Capture the cell that displays the provided text and extract its (x, y) central coordinate. 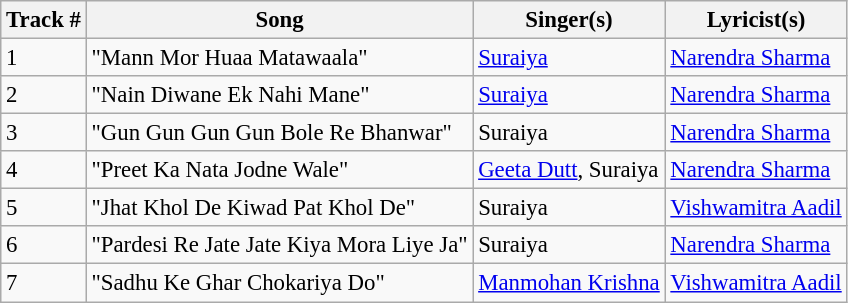
4 (44, 170)
2 (44, 95)
Track # (44, 20)
"Jhat Khol De Kiwad Pat Khol De" (280, 208)
3 (44, 133)
6 (44, 245)
Lyricist(s) (756, 20)
"Sadhu Ke Ghar Chokariya Do" (280, 283)
"Preet Ka Nata Jodne Wale" (280, 170)
"Pardesi Re Jate Jate Kiya Mora Liye Ja" (280, 245)
Song (280, 20)
5 (44, 208)
"Gun Gun Gun Gun Bole Re Bhanwar" (280, 133)
1 (44, 58)
Manmohan Krishna (569, 283)
7 (44, 283)
Geeta Dutt, Suraiya (569, 170)
"Nain Diwane Ek Nahi Mane" (280, 95)
Singer(s) (569, 20)
"Mann Mor Huaa Matawaala" (280, 58)
